Scan for the cell matching the given text and deliver its [X, Y] coordinate at center. 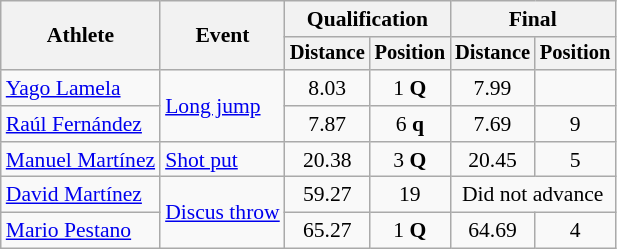
5 [575, 160]
9 [575, 124]
Qualification [368, 19]
David Martínez [80, 195]
59.27 [328, 195]
Long jump [222, 106]
7.99 [492, 88]
Event [222, 36]
Discus throw [222, 212]
Athlete [80, 36]
8.03 [328, 88]
Manuel Martínez [80, 160]
19 [410, 195]
20.45 [492, 160]
Shot put [222, 160]
6 q [410, 124]
Yago Lamela [80, 88]
4 [575, 231]
64.69 [492, 231]
Did not advance [532, 195]
7.87 [328, 124]
3 Q [410, 160]
65.27 [328, 231]
7.69 [492, 124]
20.38 [328, 160]
Raúl Fernández [80, 124]
Final [532, 19]
Mario Pestano [80, 231]
